From the cell containing the given text, extract its center point as (X, Y) coordinate. 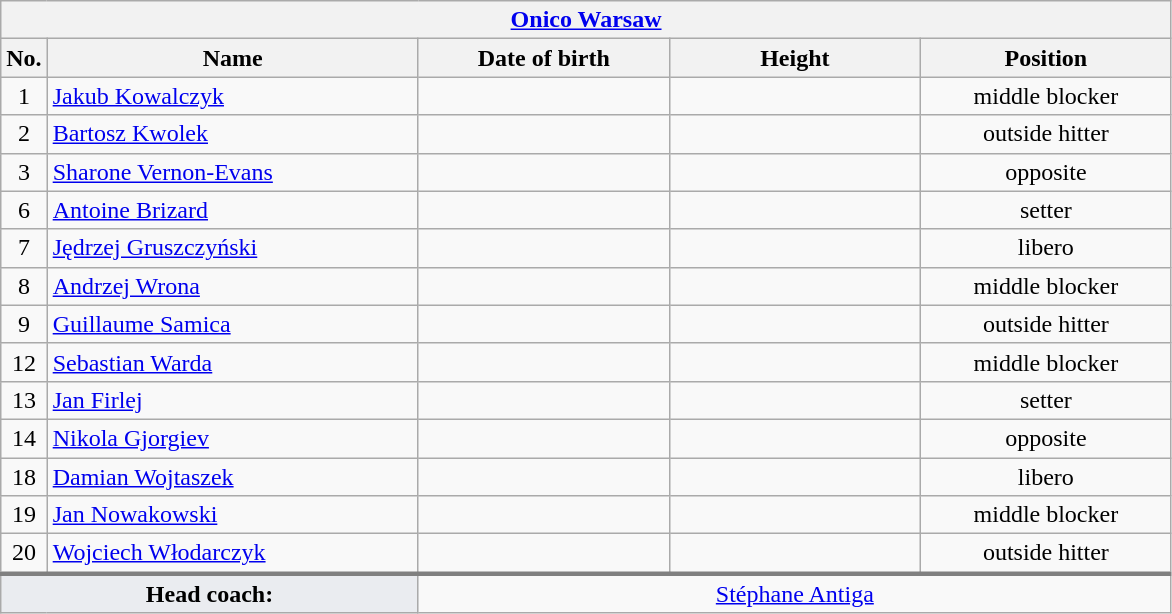
Damian Wojtaszek (232, 477)
Jędrzej Gruszczyński (232, 248)
19 (24, 515)
12 (24, 362)
1 (24, 96)
Jan Firlej (232, 400)
Andrzej Wrona (232, 286)
7 (24, 248)
Antoine Brizard (232, 210)
Position (1046, 58)
Stéphane Antiga (794, 593)
3 (24, 172)
Bartosz Kwolek (232, 134)
9 (24, 324)
Date of birth (544, 58)
Sharone Vernon-Evans (232, 172)
8 (24, 286)
20 (24, 554)
No. (24, 58)
Guillaume Samica (232, 324)
Wojciech Włodarczyk (232, 554)
Sebastian Warda (232, 362)
Nikola Gjorgiev (232, 438)
Height (794, 58)
18 (24, 477)
Onico Warsaw (586, 20)
Jan Nowakowski (232, 515)
6 (24, 210)
2 (24, 134)
14 (24, 438)
Name (232, 58)
13 (24, 400)
Jakub Kowalczyk (232, 96)
Head coach: (210, 593)
